Output the (x, y) coordinate of the center of the cell containing the given text.  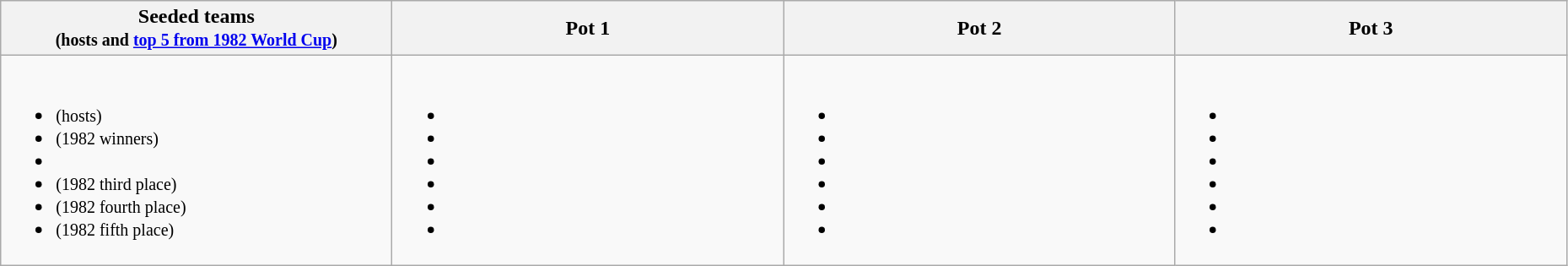
Pot 2 (979, 29)
Pot 3 (1371, 29)
(hosts) (1982 winners) (1982 third place) (1982 fourth place) (1982 fifth place) (197, 160)
Seeded teams(hosts and top 5 from 1982 World Cup) (197, 29)
Pot 1 (588, 29)
